Find where the given text appears and provide that cell's center as [x, y] coordinate. 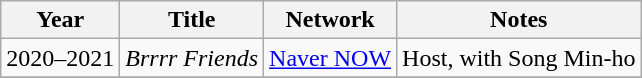
Naver NOW [330, 58]
Host, with Song Min-ho [519, 58]
Notes [519, 20]
Network [330, 20]
Brrrr Friends [192, 58]
2020–2021 [60, 58]
Year [60, 20]
Title [192, 20]
